Determine the (x, y) coordinate at the center of the cell enclosing the given text.  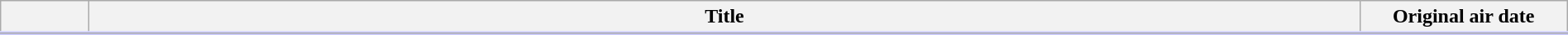
Original air date (1464, 17)
Title (724, 17)
